Extract the (X, Y) coordinate from the center of the cell holding the provided text.  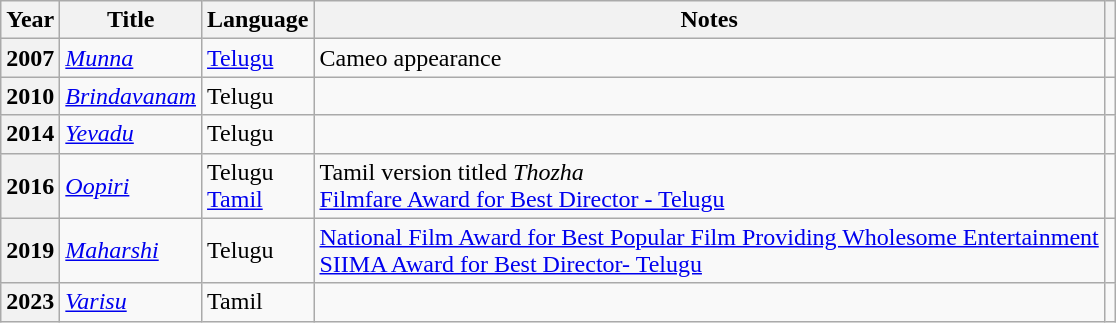
2010 (30, 96)
Tamil (258, 302)
Notes (709, 20)
Title (131, 20)
Munna (131, 58)
2014 (30, 134)
Varisu (131, 302)
Tamil version titled ThozhaFilmfare Award for Best Director - Telugu (709, 186)
2016 (30, 186)
National Film Award for Best Popular Film Providing Wholesome EntertainmentSIIMA Award for Best Director- Telugu (709, 250)
TeluguTamil (258, 186)
Maharshi (131, 250)
2019 (30, 250)
Year (30, 20)
Language (258, 20)
Yevadu (131, 134)
Brindavanam (131, 96)
Oopiri (131, 186)
2023 (30, 302)
2007 (30, 58)
Cameo appearance (709, 58)
